Locate the cell with the specified text and output its (x, y) center coordinate. 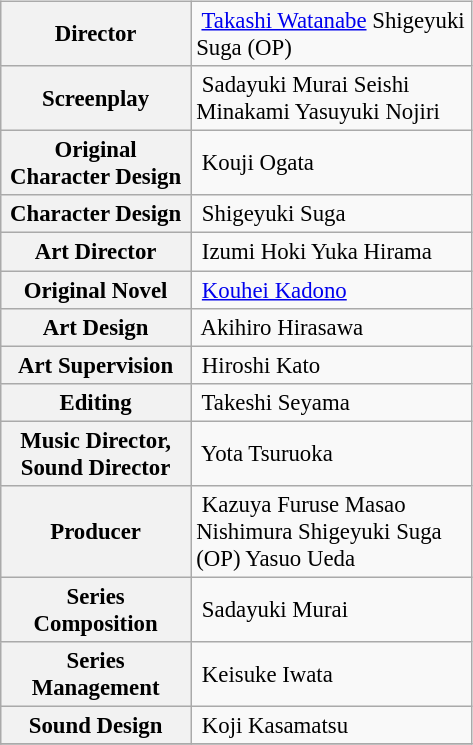
Character Design (96, 214)
Art Supervision (96, 365)
Hiroshi Kato (332, 365)
Izumi Hoki Yuka Hirama (332, 252)
Kouhei Kadono (332, 289)
Yota Tsuruoka (332, 454)
Screenplay (96, 98)
Producer (96, 531)
Editing (96, 402)
Takeshi Seyama (332, 402)
Akihiro Hirasawa (332, 327)
Music Director, Sound Director (96, 454)
Shigeyuki Suga (332, 214)
Original Character Design (96, 164)
Sadayuki Murai Seishi Minakami Yasuyuki Nojiri (332, 98)
Original Novel (96, 289)
Sound Design (96, 725)
Art Design (96, 327)
Takashi Watanabe Shigeyuki Suga (OP) (332, 34)
Keisuke Iwata (332, 674)
Series Management (96, 674)
Kouji Ogata (332, 164)
Director (96, 34)
Art Director (96, 252)
Kazuya Furuse Masao Nishimura Shigeyuki Suga (OP) Yasuo Ueda (332, 531)
Koji Kasamatsu (332, 725)
Sadayuki Murai (332, 610)
Series Composition (96, 610)
